Search for the cell housing the specified text and yield its (x, y) center coordinate. 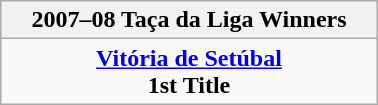
2007–08 Taça da Liga Winners (189, 20)
Vitória de Setúbal1st Title (189, 72)
